Pinpoint the cell where the given text exists, returning its (x, y) midpoint coordinate. 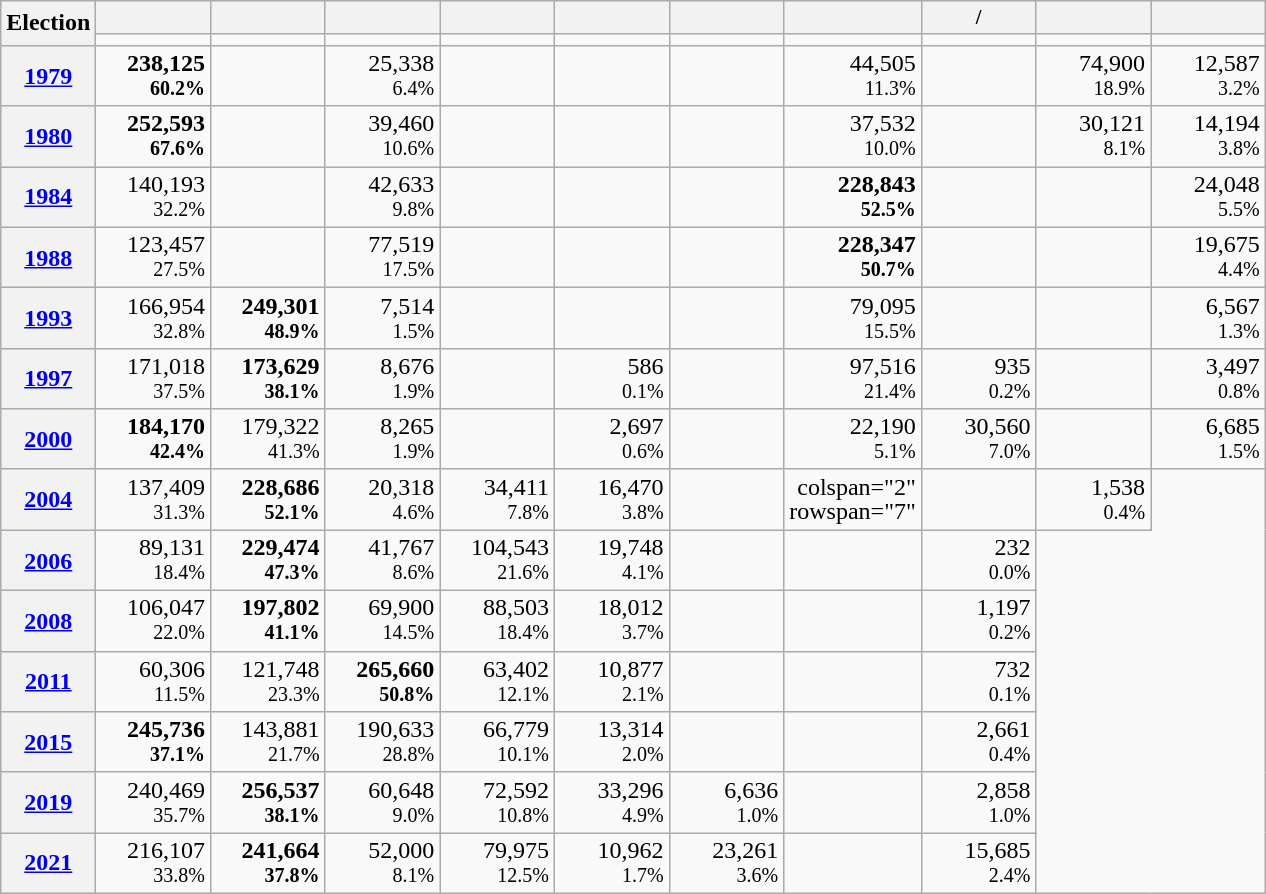
10,8772.1% (612, 682)
63,40212.1% (498, 682)
228,68652.1% (268, 500)
18,0123.7% (612, 622)
179,32241.3% (268, 440)
143,88121.7% (268, 742)
1,1970.2% (978, 622)
184,17042.4% (154, 440)
60,6489.0% (382, 802)
2320.0% (978, 560)
2021 (48, 864)
238,12560.2% (154, 76)
2004 (48, 500)
121,74823.3% (268, 682)
39,46010.6% (382, 136)
2,6610.4% (978, 742)
197,80241.1% (268, 622)
79,97512.5% (498, 864)
137,40931.3% (154, 500)
2011 (48, 682)
190,63328.8% (382, 742)
9350.2% (978, 378)
77,51917.5% (382, 258)
34,4117.8% (498, 500)
19,7484.1% (612, 560)
23,2613.6% (726, 864)
14,1943.8% (1208, 136)
2006 (48, 560)
22,1905.1% (853, 440)
252,59367.6% (154, 136)
33,2964.9% (612, 802)
104,54321.6% (498, 560)
24,0485.5% (1208, 198)
8,6761.9% (382, 378)
241,66437.8% (268, 864)
173,62938.1% (268, 378)
1979 (48, 76)
15,6852.4% (978, 864)
2000 (48, 440)
6,6851.5% (1208, 440)
256,53738.1% (268, 802)
/ (978, 18)
1984 (48, 198)
245,73637.1% (154, 742)
171,01837.5% (154, 378)
106,04722.0% (154, 622)
60,30611.5% (154, 682)
8,2651.9% (382, 440)
1980 (48, 136)
13,3142.0% (612, 742)
123,45727.5% (154, 258)
66,77910.1% (498, 742)
1997 (48, 378)
20,3184.6% (382, 500)
30,5607.0% (978, 440)
88,50318.4% (498, 622)
97,51621.4% (853, 378)
Election (48, 24)
42,6339.8% (382, 198)
7320.1% (978, 682)
72,59210.8% (498, 802)
249,30148.9% (268, 318)
25,3386.4% (382, 76)
16,4703.8% (612, 500)
12,5873.2% (1208, 76)
228,84352.5% (853, 198)
166,95432.8% (154, 318)
1993 (48, 318)
69,90014.5% (382, 622)
2015 (48, 742)
240,46935.7% (154, 802)
6,5671.3% (1208, 318)
89,13118.4% (154, 560)
37,53210.0% (853, 136)
52,0008.1% (382, 864)
2,6970.6% (612, 440)
1,5380.4% (1094, 500)
2,8581.0% (978, 802)
140,19332.2% (154, 198)
265,66050.8% (382, 682)
1988 (48, 258)
74,90018.9% (1094, 76)
2019 (48, 802)
colspan="2" rowspan="7" (853, 500)
30,1218.1% (1094, 136)
2008 (48, 622)
216,10733.8% (154, 864)
79,09515.5% (853, 318)
19,6754.4% (1208, 258)
44,50511.3% (853, 76)
5860.1% (612, 378)
7,5141.5% (382, 318)
10,9621.7% (612, 864)
3,4970.8% (1208, 378)
229,47447.3% (268, 560)
6,6361.0% (726, 802)
41,7678.6% (382, 560)
228,34750.7% (853, 258)
